Identify which cell holds the provided text, then report its (X, Y) central coordinate. 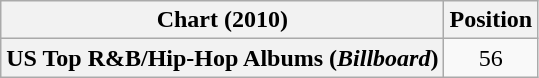
Position (491, 20)
56 (491, 58)
Chart (2010) (222, 20)
US Top R&B/Hip-Hop Albums (Billboard) (222, 58)
